Extract the (x, y) coordinate from the center of the cell holding the provided text.  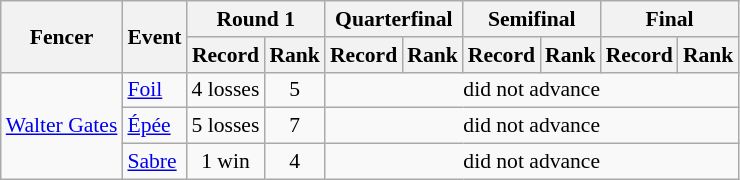
Round 1 (256, 19)
Walter Gates (62, 126)
7 (294, 126)
Quarterfinal (394, 19)
Fencer (62, 36)
4 (294, 162)
Final (670, 19)
Sabre (154, 162)
Semifinal (532, 19)
Foil (154, 90)
1 win (226, 162)
5 losses (226, 126)
5 (294, 90)
4 losses (226, 90)
Event (154, 36)
Épée (154, 126)
